From the cell containing the given text, extract its center point as (x, y) coordinate. 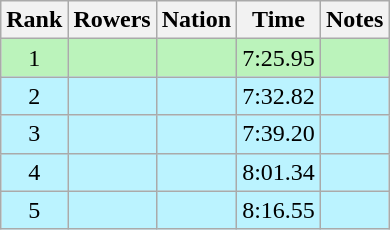
1 (34, 58)
7:39.20 (279, 134)
Notes (354, 20)
7:25.95 (279, 58)
8:01.34 (279, 172)
8:16.55 (279, 210)
Time (279, 20)
Rowers (112, 20)
2 (34, 96)
7:32.82 (279, 96)
4 (34, 172)
Rank (34, 20)
Nation (196, 20)
5 (34, 210)
3 (34, 134)
